Locate the cell with the specified text and output its [X, Y] center coordinate. 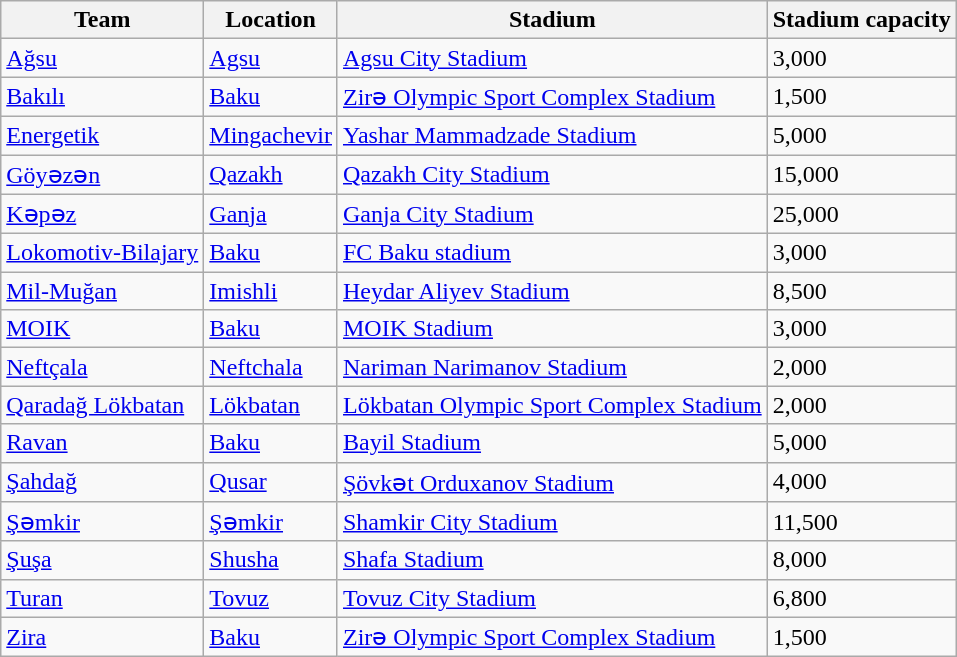
MOIK [102, 329]
Stadium [552, 20]
Energetik [102, 135]
Mingachevir [271, 135]
Şuşa [102, 560]
25,000 [862, 214]
15,000 [862, 174]
Agsu [271, 58]
Lokomotiv-Bilajary [102, 253]
Shafa Stadium [552, 560]
Neftçala [102, 367]
Yashar Mammadzade Stadium [552, 135]
Tovuz City Stadium [552, 598]
8,000 [862, 560]
Ganja [271, 214]
Qazakh City Stadium [552, 174]
Mil-Muğan [102, 291]
Nariman Narimanov Stadium [552, 367]
Imishli [271, 291]
Qaradağ Lökbatan [102, 405]
Qazakh [271, 174]
FC Baku stadium [552, 253]
Lökbatan [271, 405]
Ravan [102, 443]
Location [271, 20]
Ağsu [102, 58]
Kəpəz [102, 214]
Heydar Aliyev Stadium [552, 291]
Team [102, 20]
Zira [102, 637]
Agsu City Stadium [552, 58]
MOIK Stadium [552, 329]
Shamkir City Stadium [552, 522]
Göyəzən [102, 174]
4,000 [862, 482]
11,500 [862, 522]
Stadium capacity [862, 20]
Turan [102, 598]
Ganja City Stadium [552, 214]
Neftchala [271, 367]
Bakılı [102, 97]
Lökbatan Olympic Sport Complex Stadium [552, 405]
Bayil Stadium [552, 443]
Qusar [271, 482]
Şövkət Orduxanov Stadium [552, 482]
Shusha [271, 560]
Şahdağ [102, 482]
6,800 [862, 598]
Tovuz [271, 598]
8,500 [862, 291]
